Output the (x, y) coordinate of the center of the cell containing the given text.  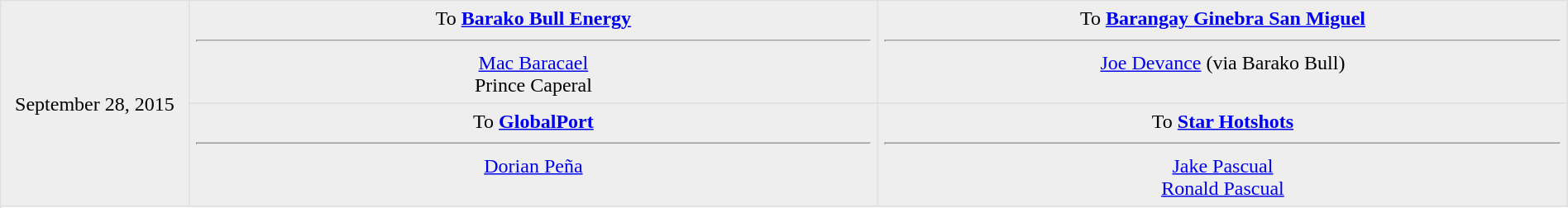
To Star HotshotsJake PascualRonald Pascual (1223, 154)
September 28, 2015 (94, 104)
To Barako Bull EnergyMac BaracaelPrince Caperal (533, 52)
To GlobalPortDorian Peña (533, 154)
To Barangay Ginebra San MiguelJoe Devance (via Barako Bull) (1223, 52)
